Extract the [x, y] coordinate from the center of the cell holding the provided text.  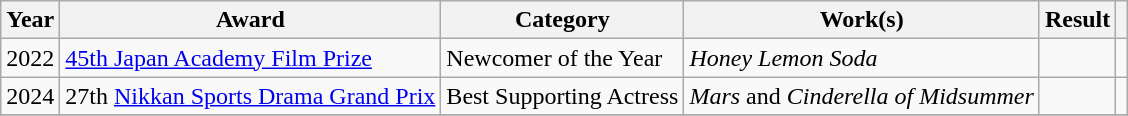
2022 [30, 58]
Best Supporting Actress [562, 96]
27th Nikkan Sports Drama Grand Prix [250, 96]
Award [250, 20]
Result [1077, 20]
45th Japan Academy Film Prize [250, 58]
Mars and Cinderella of Midsummer [862, 96]
Work(s) [862, 20]
2024 [30, 96]
Category [562, 20]
Newcomer of the Year [562, 58]
Honey Lemon Soda [862, 58]
Year [30, 20]
